Determine the [X, Y] coordinate at the center of the cell enclosing the given text.  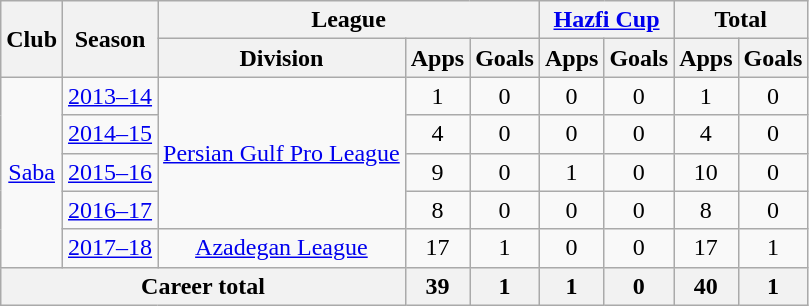
Career total [203, 286]
40 [706, 286]
Season [110, 39]
Hazfi Cup [606, 20]
Persian Gulf Pro League [282, 153]
Azadegan League [282, 248]
2013–14 [110, 96]
39 [437, 286]
10 [706, 172]
League [349, 20]
9 [437, 172]
2015–16 [110, 172]
Division [282, 58]
Total [741, 20]
2016–17 [110, 210]
Club [32, 39]
2014–15 [110, 134]
2017–18 [110, 248]
Saba [32, 172]
